Find where the given text appears and provide that cell's center as [X, Y] coordinate. 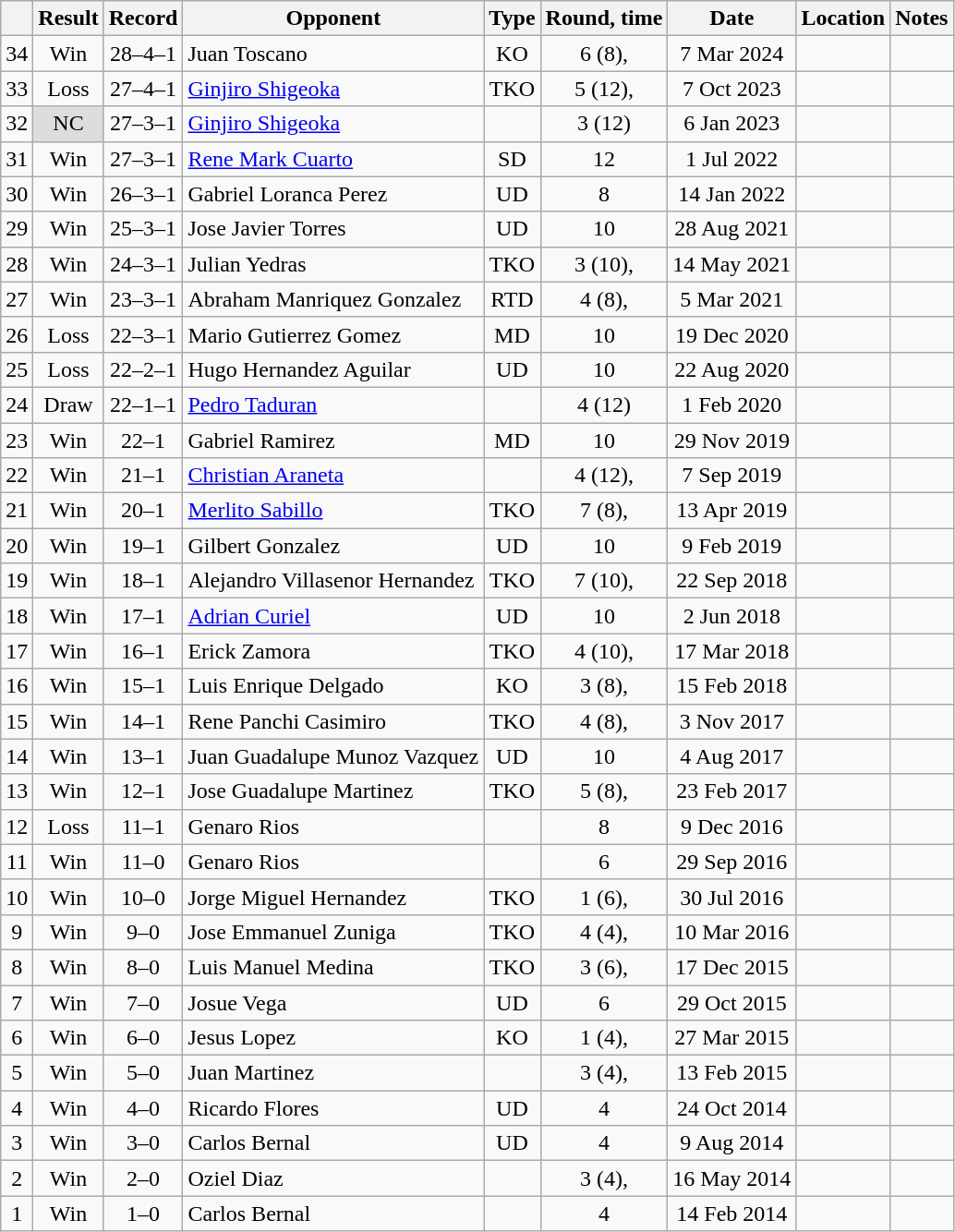
13 [17, 791]
17–1 [143, 616]
4 (12) [604, 405]
Location [843, 18]
Jose Guadalupe Martinez [333, 791]
28 [17, 264]
30 [17, 194]
Merlito Sabillo [333, 511]
23–3–1 [143, 299]
9 [17, 932]
Juan Guadalupe Munoz Vazquez [333, 756]
7 [17, 1002]
28–4–1 [143, 54]
Rene Mark Cuarto [333, 159]
Julian Yedras [333, 264]
18 [17, 616]
4 Aug 2017 [731, 756]
Jesus Lopez [333, 1038]
16 [17, 686]
7 Mar 2024 [731, 54]
3–0 [143, 1143]
3 (8), [604, 686]
5 (8), [604, 791]
7 Sep 2019 [731, 476]
15–1 [143, 686]
25–3–1 [143, 229]
Oziel Diaz [333, 1178]
6 Jan 2023 [731, 124]
Luis Enrique Delgado [333, 686]
Juan Toscano [333, 54]
Round, time [604, 18]
11–0 [143, 862]
21 [17, 511]
22–1–1 [143, 405]
27 Mar 2015 [731, 1038]
Christian Araneta [333, 476]
19 Dec 2020 [731, 334]
12–1 [143, 791]
Jose Emmanuel Zuniga [333, 932]
17 [17, 651]
4 (10), [604, 651]
9 Aug 2014 [731, 1143]
RTD [512, 299]
30 Jul 2016 [731, 897]
31 [17, 159]
Luis Manuel Medina [333, 967]
14 Jan 2022 [731, 194]
6–0 [143, 1038]
33 [17, 89]
22–3–1 [143, 334]
20–1 [143, 511]
8–0 [143, 967]
24 [17, 405]
7 (10), [604, 581]
29 [17, 229]
6 (8), [604, 54]
Juan Martinez [333, 1073]
23 Feb 2017 [731, 791]
29 Nov 2019 [731, 441]
Type [512, 18]
Notes [922, 18]
24–3–1 [143, 264]
10 Mar 2016 [731, 932]
34 [17, 54]
Mario Gutierrez Gomez [333, 334]
5 [17, 1073]
Gabriel Ramirez [333, 441]
20 [17, 546]
3 (10), [604, 264]
9 Dec 2016 [731, 827]
3 (6), [604, 967]
9 Feb 2019 [731, 546]
14 [17, 756]
Gilbert Gonzalez [333, 546]
13–1 [143, 756]
27 [17, 299]
29 Oct 2015 [731, 1002]
Josue Vega [333, 1002]
Ricardo Flores [333, 1108]
22 [17, 476]
5 Mar 2021 [731, 299]
1–0 [143, 1214]
11 [17, 862]
1 (6), [604, 897]
23 [17, 441]
17 Mar 2018 [731, 651]
Adrian Curiel [333, 616]
SD [512, 159]
5 (12), [604, 89]
16 May 2014 [731, 1178]
15 [17, 721]
5–0 [143, 1073]
4 (4), [604, 932]
Hugo Hernandez Aguilar [333, 369]
24 Oct 2014 [731, 1108]
1 (4), [604, 1038]
10–0 [143, 897]
Jose Javier Torres [333, 229]
Alejandro Villasenor Hernandez [333, 581]
1 Feb 2020 [731, 405]
3 [17, 1143]
22 Sep 2018 [731, 581]
19–1 [143, 546]
22–2–1 [143, 369]
26 [17, 334]
19 [17, 581]
Record [143, 18]
22–1 [143, 441]
Erick Zamora [333, 651]
14 Feb 2014 [731, 1214]
26–3–1 [143, 194]
Date [731, 18]
25 [17, 369]
NC [68, 124]
Abraham Manriquez Gonzalez [333, 299]
2–0 [143, 1178]
2 [17, 1178]
14–1 [143, 721]
9–0 [143, 932]
11–1 [143, 827]
29 Sep 2016 [731, 862]
13 Apr 2019 [731, 511]
21–1 [143, 476]
3 (12) [604, 124]
Opponent [333, 18]
13 Feb 2015 [731, 1073]
22 Aug 2020 [731, 369]
2 Jun 2018 [731, 616]
Rene Panchi Casimiro [333, 721]
4 (12), [604, 476]
7 (8), [604, 511]
17 Dec 2015 [731, 967]
15 Feb 2018 [731, 686]
Pedro Taduran [333, 405]
18–1 [143, 581]
32 [17, 124]
1 [17, 1214]
Gabriel Loranca Perez [333, 194]
1 Jul 2022 [731, 159]
16–1 [143, 651]
4–0 [143, 1108]
27–4–1 [143, 89]
Jorge Miguel Hernandez [333, 897]
Result [68, 18]
Draw [68, 405]
7 Oct 2023 [731, 89]
14 May 2021 [731, 264]
7–0 [143, 1002]
3 Nov 2017 [731, 721]
28 Aug 2021 [731, 229]
